For the text-containing cell, return its midpoint in (X, Y) coordinate format. 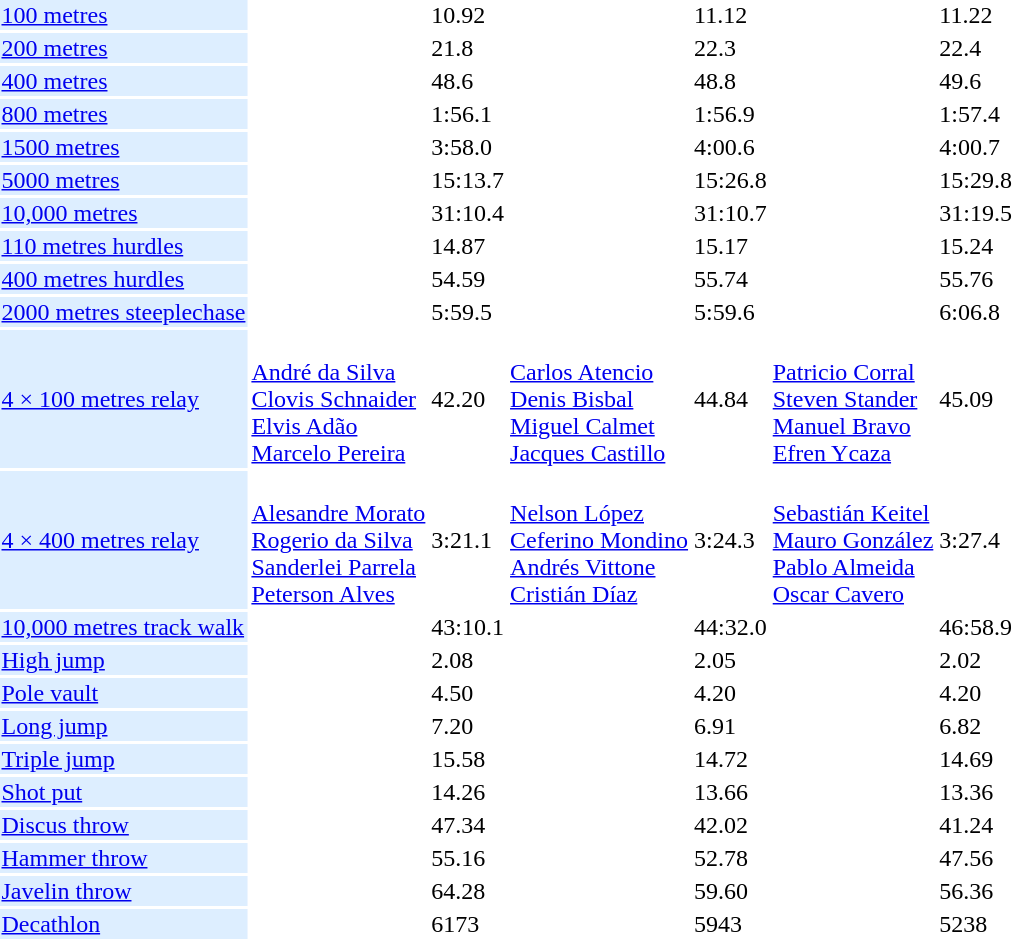
48.8 (731, 81)
400 metres hurdles (124, 279)
7.20 (468, 726)
Carlos AtencioDenis BisbalMiguel CalmetJacques Castillo (600, 399)
47.34 (468, 825)
1500 metres (124, 147)
4.20 (731, 693)
5000 metres (124, 180)
4 × 100 metres relay (124, 399)
21.8 (468, 48)
110 metres hurdles (124, 246)
14.87 (468, 246)
3:58.0 (468, 147)
Triple jump (124, 759)
22.3 (731, 48)
Javelin throw (124, 891)
1:56.9 (731, 114)
55.16 (468, 858)
4.50 (468, 693)
2.08 (468, 660)
1:56.1 (468, 114)
400 metres (124, 81)
Pole vault (124, 693)
52.78 (731, 858)
14.72 (731, 759)
4:00.6 (731, 147)
4 × 400 metres relay (124, 540)
59.60 (731, 891)
Sebastián KeitelMauro GonzálezPablo AlmeidaOscar Cavero (853, 540)
14.26 (468, 792)
10,000 metres (124, 213)
5943 (731, 924)
200 metres (124, 48)
3:24.3 (731, 540)
13.66 (731, 792)
Shot put (124, 792)
10,000 metres track walk (124, 627)
11.12 (731, 15)
31:10.4 (468, 213)
800 metres (124, 114)
High jump (124, 660)
Patricio CorralSteven StanderManuel BravoEfren Ycaza (853, 399)
5:59.5 (468, 312)
44.84 (731, 399)
15:13.7 (468, 180)
6173 (468, 924)
100 metres (124, 15)
Decathlon (124, 924)
3:21.1 (468, 540)
Hammer throw (124, 858)
2000 metres steeplechase (124, 312)
Long jump (124, 726)
15:26.8 (731, 180)
Nelson LópezCeferino MondinoAndrés VittoneCristián Díaz (600, 540)
15.17 (731, 246)
44:32.0 (731, 627)
42.02 (731, 825)
15.58 (468, 759)
2.05 (731, 660)
10.92 (468, 15)
48.6 (468, 81)
5:59.6 (731, 312)
64.28 (468, 891)
6.91 (731, 726)
Discus throw (124, 825)
Alesandre MoratoRogerio da SilvaSanderlei ParrelaPeterson Alves (338, 540)
54.59 (468, 279)
André da SilvaClovis SchnaiderElvis AdãoMarcelo Pereira (338, 399)
43:10.1 (468, 627)
55.74 (731, 279)
42.20 (468, 399)
31:10.7 (731, 213)
